Locate the cell with the specified text and output its (X, Y) center coordinate. 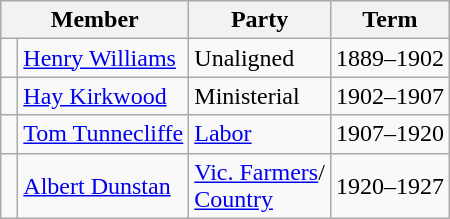
Albert Dunstan (104, 186)
1902–1907 (390, 96)
Labor (260, 134)
Party (260, 20)
Vic. Farmers/Country (260, 186)
1920–1927 (390, 186)
Ministerial (260, 96)
1907–1920 (390, 134)
Henry Williams (104, 58)
1889–1902 (390, 58)
Tom Tunnecliffe (104, 134)
Term (390, 20)
Member (95, 20)
Unaligned (260, 58)
Hay Kirkwood (104, 96)
